Return [X, Y] of the center of cell containing provided text 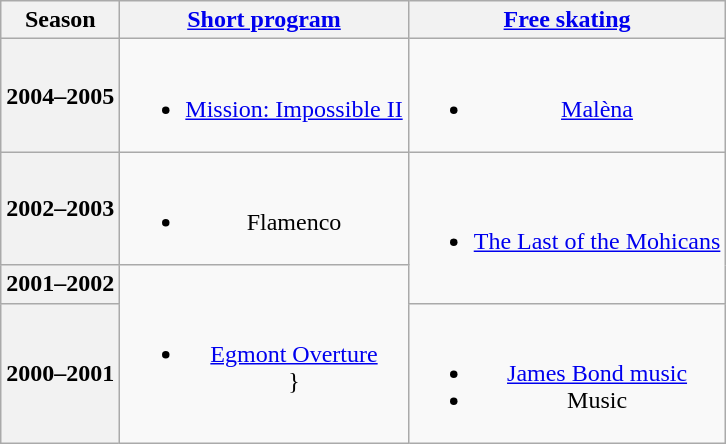
The Last of the Mohicans [567, 228]
Egmont Overture } [264, 354]
2000–2001 [60, 373]
James Bond musicMusic [567, 373]
2001–2002 [60, 284]
2002–2003 [60, 208]
Flamenco [264, 208]
Malèna [567, 96]
Short program [264, 20]
Mission: Impossible II [264, 96]
Season [60, 20]
Free skating [567, 20]
2004–2005 [60, 96]
